Scan for the cell matching the given text and deliver its [x, y] coordinate at center. 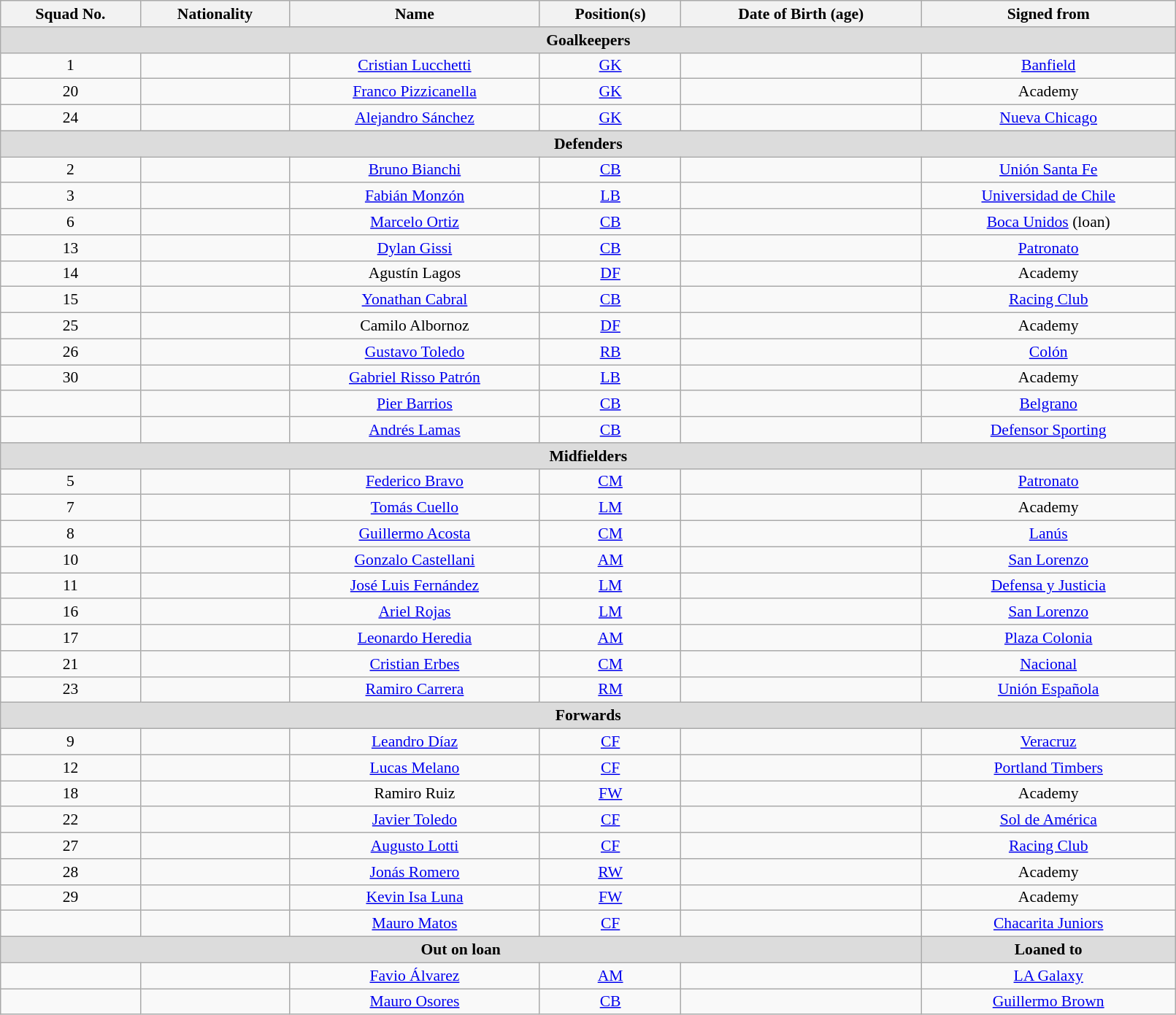
12 [70, 768]
Marcelo Ortiz [415, 222]
29 [70, 898]
Midfielders [588, 456]
Belgrano [1048, 404]
José Luis Fernández [415, 586]
Javier Toledo [415, 820]
RM [610, 690]
Nacional [1048, 664]
Portland Timbers [1048, 768]
18 [70, 794]
Position(s) [610, 14]
Ramiro Carrera [415, 690]
6 [70, 222]
5 [70, 482]
Leonardo Heredia [415, 638]
Augusto Lotti [415, 846]
9 [70, 742]
15 [70, 300]
24 [70, 118]
Plaza Colonia [1048, 638]
Kevin Isa Luna [415, 898]
21 [70, 664]
7 [70, 508]
Franco Pizzicanella [415, 92]
Nationality [215, 14]
2 [70, 170]
Yonathan Cabral [415, 300]
Banfield [1048, 66]
Gabriel Risso Patrón [415, 378]
RB [610, 352]
26 [70, 352]
Lucas Melano [415, 768]
23 [70, 690]
Lanús [1048, 534]
Defensa y Justicia [1048, 586]
Sol de América [1048, 820]
11 [70, 586]
Universidad de Chile [1048, 196]
LA Galaxy [1048, 976]
Fabián Monzón [415, 196]
Defenders [588, 144]
Guillermo Brown [1048, 1002]
Veracruz [1048, 742]
RW [610, 872]
8 [70, 534]
17 [70, 638]
Ramiro Ruiz [415, 794]
Leandro Díaz [415, 742]
Loaned to [1048, 950]
Gonzalo Castellani [415, 560]
Andrés Lamas [415, 430]
Forwards [588, 716]
1 [70, 66]
Mauro Matos [415, 924]
Tomás Cuello [415, 508]
Boca Unidos (loan) [1048, 222]
Out on loan [461, 950]
25 [70, 326]
Goalkeepers [588, 40]
Dylan Gissi [415, 248]
10 [70, 560]
14 [70, 274]
Ariel Rojas [415, 612]
Gustavo Toledo [415, 352]
30 [70, 378]
3 [70, 196]
Defensor Sporting [1048, 430]
Mauro Osores [415, 1002]
Unión Española [1048, 690]
16 [70, 612]
Alejandro Sánchez [415, 118]
Camilo Albornoz [415, 326]
Nueva Chicago [1048, 118]
13 [70, 248]
27 [70, 846]
Unión Santa Fe [1048, 170]
Federico Bravo [415, 482]
Cristian Erbes [415, 664]
Cristian Lucchetti [415, 66]
Squad No. [70, 14]
Date of Birth (age) [802, 14]
28 [70, 872]
Favio Álvarez [415, 976]
Name [415, 14]
20 [70, 92]
Chacarita Juniors [1048, 924]
22 [70, 820]
Jonás Romero [415, 872]
Agustín Lagos [415, 274]
Pier Barrios [415, 404]
Colón [1048, 352]
Signed from [1048, 14]
Guillermo Acosta [415, 534]
Bruno Bianchi [415, 170]
